Detect which cell encompasses the target text, then output its (x, y) center coordinate. 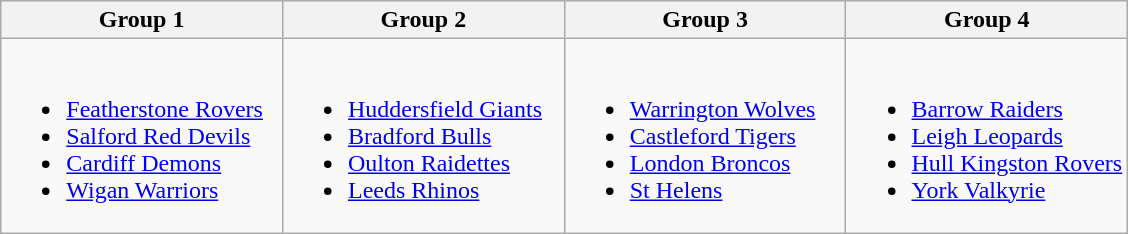
Featherstone RoversSalford Red DevilsCardiff DemonsWigan Warriors (142, 136)
Group 4 (987, 20)
Group 2 (423, 20)
Group 3 (705, 20)
Group 1 (142, 20)
Barrow RaidersLeigh LeopardsHull Kingston RoversYork Valkyrie (987, 136)
Warrington WolvesCastleford TigersLondon BroncosSt Helens (705, 136)
Huddersfield GiantsBradford BullsOulton RaidettesLeeds Rhinos (423, 136)
